Extract the (X, Y) coordinate from the center of the cell holding the provided text.  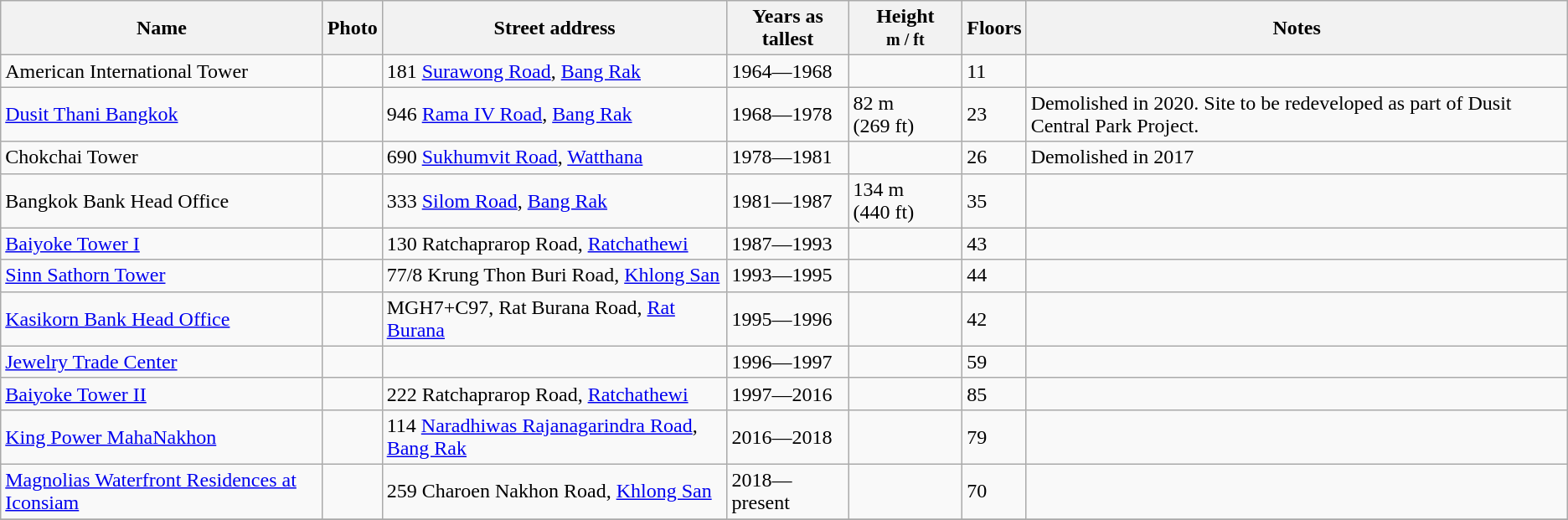
1978—1981 (787, 157)
Floors (994, 28)
181 Surawong Road, Bang Rak (554, 71)
43 (994, 244)
Kasikorn Bank Head Office (162, 318)
1997—2016 (787, 394)
Magnolias Waterfront Residences at Iconsiam (162, 491)
114 Naradhiwas Rajanagarindra Road, Bang Rak (554, 437)
1993—1995 (787, 275)
King Power MahaNakhon (162, 437)
59 (994, 362)
44 (994, 275)
MGH7+C97, Rat Burana Road, Rat Burana (554, 318)
Demolished in 2020. Site to be redeveloped as part of Dusit Central Park Project. (1297, 114)
1981—1987 (787, 201)
42 (994, 318)
1968—1978 (787, 114)
1964—1968 (787, 71)
Notes (1297, 28)
70 (994, 491)
1996—1997 (787, 362)
1987—1993 (787, 244)
23 (994, 114)
Street address (554, 28)
11 (994, 71)
Baiyoke Tower II (162, 394)
Years as tallest (787, 28)
2016—2018 (787, 437)
946 Rama IV Road, Bang Rak (554, 114)
2018—present (787, 491)
134 m (440 ft) (905, 201)
Jewelry Trade Center (162, 362)
Demolished in 2017 (1297, 157)
82 m (269 ft) (905, 114)
690 Sukhumvit Road, Watthana (554, 157)
77/8 Krung Thon Buri Road, Khlong San (554, 275)
259 Charoen Nakhon Road, Khlong San (554, 491)
Dusit Thani Bangkok (162, 114)
130 Ratchaprarop Road, Ratchathewi (554, 244)
26 (994, 157)
35 (994, 201)
Chokchai Tower (162, 157)
333 Silom Road, Bang Rak (554, 201)
American International Tower (162, 71)
222 Ratchaprarop Road, Ratchathewi (554, 394)
Photo (352, 28)
Heightm / ft (905, 28)
Sinn Sathorn Tower (162, 275)
1995—1996 (787, 318)
85 (994, 394)
79 (994, 437)
Baiyoke Tower I (162, 244)
Bangkok Bank Head Office (162, 201)
Name (162, 28)
